Find where the given text appears and provide that cell's center as (x, y) coordinate. 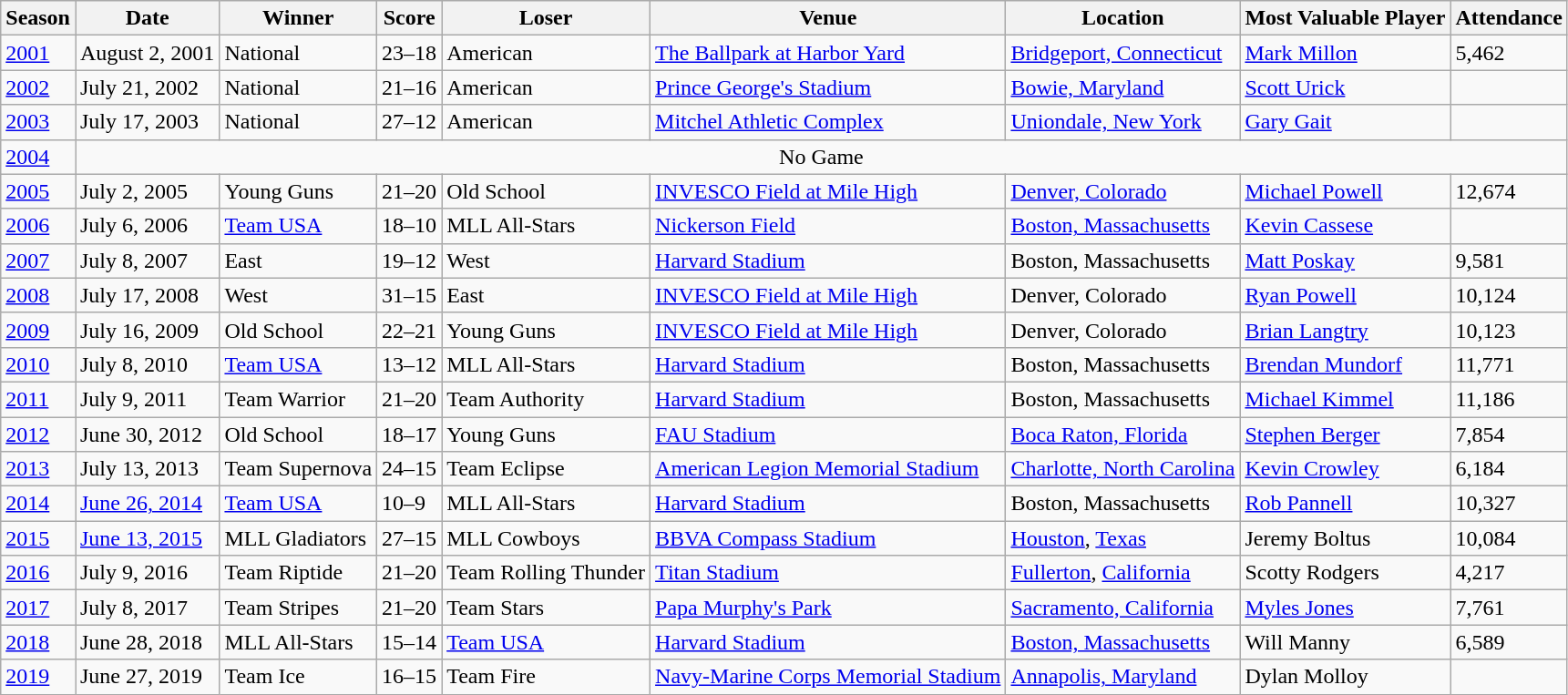
Michael Powell (1345, 191)
15–14 (410, 642)
Scott Urick (1345, 87)
Bridgeport, Connecticut (1122, 53)
Nickerson Field (828, 226)
Sacramento, California (1122, 608)
10,124 (1509, 295)
July 8, 2007 (147, 261)
MLL Cowboys (547, 538)
Team Fire (547, 677)
Score (410, 18)
Boca Raton, Florida (1122, 434)
Charlotte, North Carolina (1122, 469)
Michael Kimmel (1345, 399)
Mitchel Athletic Complex (828, 122)
2016 (38, 573)
Annapolis, Maryland (1122, 677)
Kevin Crowley (1345, 469)
MLL Gladiators (299, 538)
No Game (821, 157)
American Legion Memorial Stadium (828, 469)
10,327 (1509, 504)
FAU Stadium (828, 434)
Myles Jones (1345, 608)
7,854 (1509, 434)
Fullerton, California (1122, 573)
4,217 (1509, 573)
Uniondale, New York (1122, 122)
31–15 (410, 295)
July 6, 2006 (147, 226)
2013 (38, 469)
Papa Murphy's Park (828, 608)
2005 (38, 191)
Dylan Molloy (1345, 677)
13–12 (410, 364)
Gary Gait (1345, 122)
19–12 (410, 261)
July 16, 2009 (147, 330)
21–16 (410, 87)
10,123 (1509, 330)
Jeremy Boltus (1345, 538)
July 9, 2016 (147, 573)
Team Authority (547, 399)
July 8, 2010 (147, 364)
18–10 (410, 226)
24–15 (410, 469)
Matt Poskay (1345, 261)
Team Stripes (299, 608)
Scotty Rodgers (1345, 573)
10,084 (1509, 538)
5,462 (1509, 53)
July 17, 2008 (147, 295)
Team Riptide (299, 573)
2015 (38, 538)
July 2, 2005 (147, 191)
BBVA Compass Stadium (828, 538)
2011 (38, 399)
9,581 (1509, 261)
Bowie, Maryland (1122, 87)
Navy-Marine Corps Memorial Stadium (828, 677)
Houston, Texas (1122, 538)
27–15 (410, 538)
2001 (38, 53)
10–9 (410, 504)
June 26, 2014 (147, 504)
Titan Stadium (828, 573)
2006 (38, 226)
2019 (38, 677)
2014 (38, 504)
Team Ice (299, 677)
July 8, 2017 (147, 608)
11,771 (1509, 364)
6,589 (1509, 642)
2009 (38, 330)
Team Supernova (299, 469)
2012 (38, 434)
Brendan Mundorf (1345, 364)
Team Warrior (299, 399)
2007 (38, 261)
June 27, 2019 (147, 677)
July 13, 2013 (147, 469)
Team Stars (547, 608)
June 30, 2012 (147, 434)
2017 (38, 608)
Date (147, 18)
22–21 (410, 330)
Kevin Cassese (1345, 226)
2002 (38, 87)
Team Eclipse (547, 469)
Will Manny (1345, 642)
27–12 (410, 122)
Prince George's Stadium (828, 87)
June 13, 2015 (147, 538)
Season (38, 18)
2004 (38, 157)
2010 (38, 364)
6,184 (1509, 469)
The Ballpark at Harbor Yard (828, 53)
Rob Pannell (1345, 504)
July 17, 2003 (147, 122)
2008 (38, 295)
Team Rolling Thunder (547, 573)
July 21, 2002 (147, 87)
August 2, 2001 (147, 53)
June 28, 2018 (147, 642)
Stephen Berger (1345, 434)
23–18 (410, 53)
2018 (38, 642)
Brian Langtry (1345, 330)
Venue (828, 18)
Mark Millon (1345, 53)
16–15 (410, 677)
7,761 (1509, 608)
12,674 (1509, 191)
Ryan Powell (1345, 295)
11,186 (1509, 399)
Loser (547, 18)
18–17 (410, 434)
July 9, 2011 (147, 399)
2003 (38, 122)
Attendance (1509, 18)
Location (1122, 18)
Most Valuable Player (1345, 18)
Winner (299, 18)
